Search for the cell housing the specified text and yield its (x, y) center coordinate. 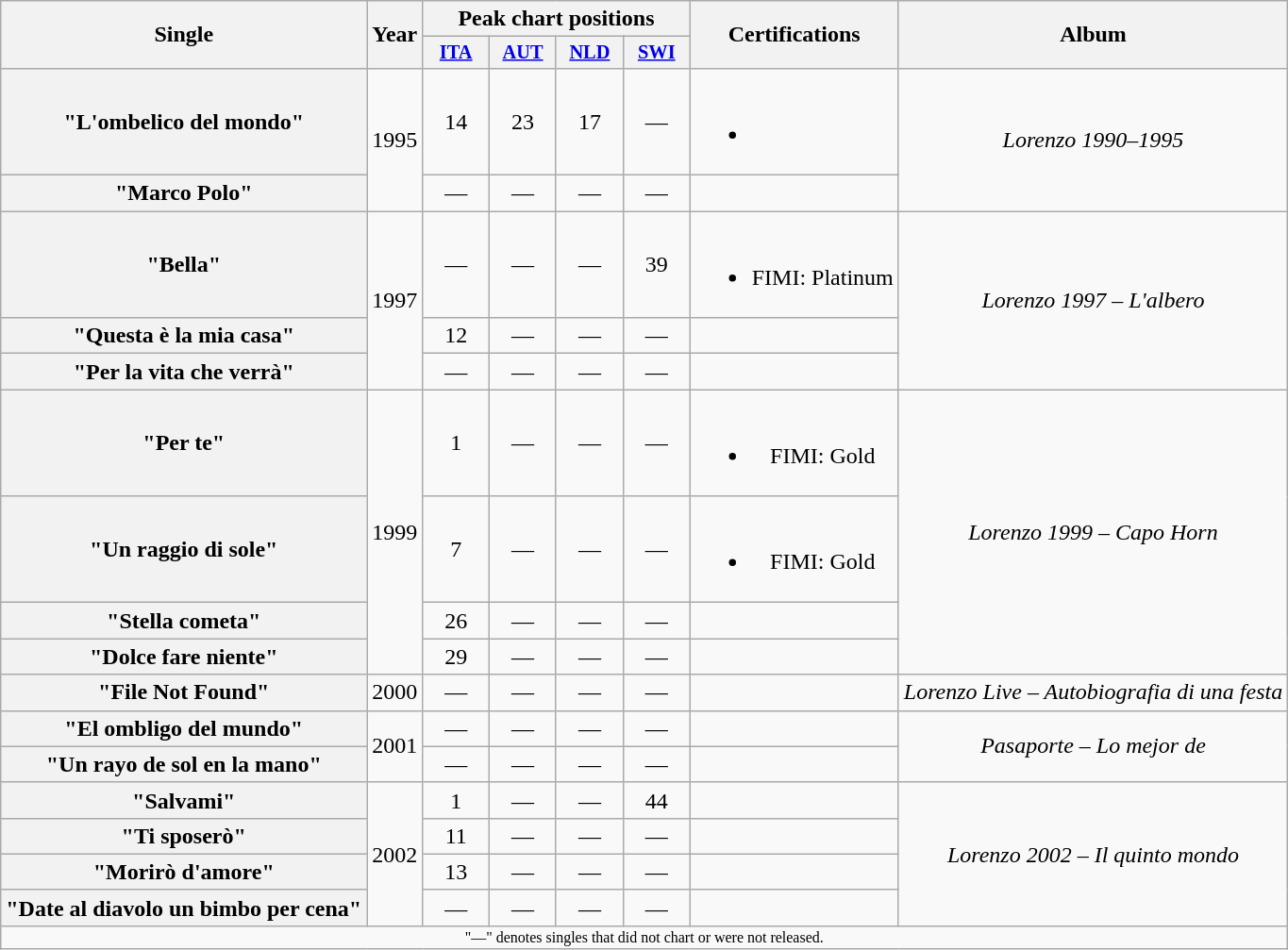
23 (523, 121)
Lorenzo 1997 – L'albero (1093, 300)
39 (657, 264)
1995 (394, 140)
17 (589, 121)
12 (457, 336)
"Per la vita che verrà" (184, 372)
"El ombligo del mundo" (184, 728)
Album (1093, 35)
"File Not Found" (184, 692)
ITA (457, 53)
"Morirò d'amore" (184, 872)
29 (457, 657)
1997 (394, 300)
Single (184, 35)
"Per te" (184, 443)
Pasaporte – Lo mejor de (1093, 746)
Lorenzo 1990–1995 (1093, 140)
1999 (394, 532)
"—" denotes singles that did not chart or were not released. (644, 937)
2001 (394, 746)
Year (394, 35)
7 (457, 549)
2000 (394, 692)
"Questa è la mia casa" (184, 336)
AUT (523, 53)
Certifications (795, 35)
"Ti sposerò" (184, 836)
"Un rayo de sol en la mano" (184, 764)
44 (657, 800)
"Bella" (184, 264)
"Date al diavolo un bimbo per cena" (184, 908)
Lorenzo 2002 – Il quinto mondo (1093, 854)
11 (457, 836)
"L'ombelico del mondo" (184, 121)
"Stella cometa" (184, 621)
NLD (589, 53)
2002 (394, 854)
14 (457, 121)
FIMI: Platinum (795, 264)
SWI (657, 53)
"Un raggio di sole" (184, 549)
26 (457, 621)
"Dolce fare niente" (184, 657)
"Salvami" (184, 800)
Lorenzo 1999 – Capo Horn (1093, 532)
13 (457, 872)
Lorenzo Live – Autobiografia di una festa (1093, 692)
"Marco Polo" (184, 193)
Peak chart positions (557, 19)
